Search for the cell housing the specified text and yield its (X, Y) center coordinate. 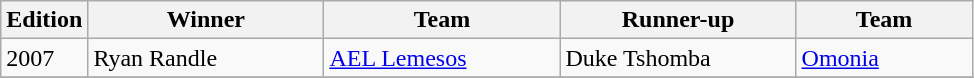
Winner (206, 20)
Duke Tshomba (678, 58)
AEL Lemesos (442, 58)
Omonia (884, 58)
2007 (44, 58)
Runner-up (678, 20)
Edition (44, 20)
Ryan Randle (206, 58)
